Provide the [x, y] coordinate of the cell's center where the given text is located.  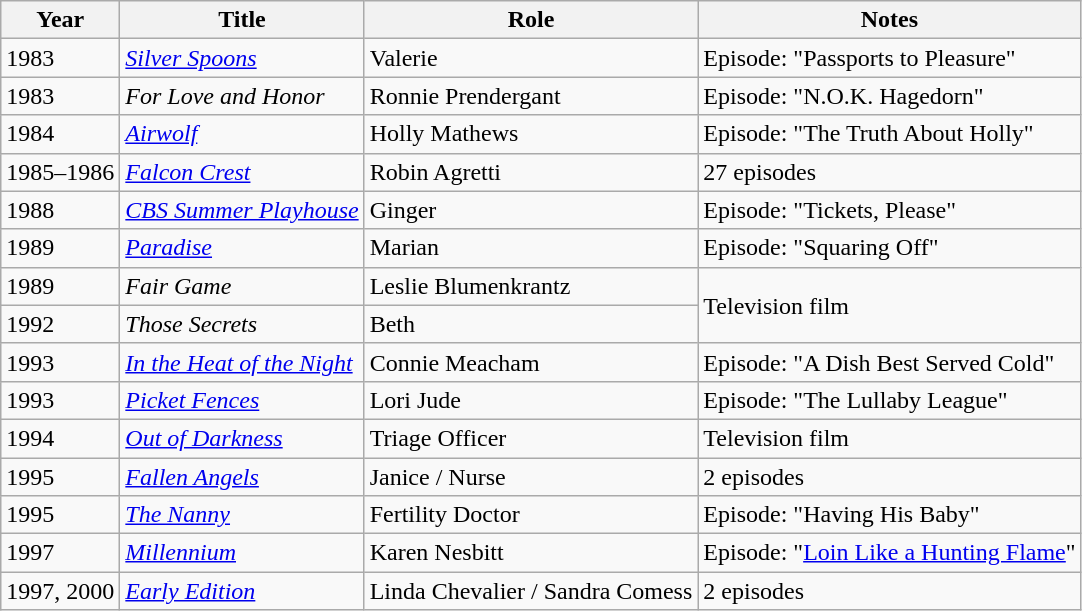
CBS Summer Playhouse [242, 210]
Fair Game [242, 286]
Marian [531, 248]
Episode: "Tickets, Please" [890, 210]
Episode: "The Lullaby League" [890, 400]
Lori Jude [531, 400]
Role [531, 20]
1997 [60, 553]
Airwolf [242, 134]
1984 [60, 134]
Episode: "N.O.K. Hagedorn" [890, 96]
Ginger [531, 210]
Connie Meacham [531, 362]
Beth [531, 324]
1994 [60, 438]
Karen Nesbitt [531, 553]
Holly Mathews [531, 134]
Ronnie Prendergant [531, 96]
Episode: "Having His Baby" [890, 515]
Picket Fences [242, 400]
Triage Officer [531, 438]
27 episodes [890, 172]
Notes [890, 20]
Falcon Crest [242, 172]
1992 [60, 324]
Episode: "A Dish Best Served Cold" [890, 362]
Janice / Nurse [531, 477]
Early Edition [242, 591]
Fertility Doctor [531, 515]
Out of Darkness [242, 438]
Those Secrets [242, 324]
The Nanny [242, 515]
1988 [60, 210]
Linda Chevalier / Sandra Comess [531, 591]
Leslie Blumenkrantz [531, 286]
Fallen Angels [242, 477]
Valerie [531, 58]
Silver Spoons [242, 58]
Episode: "Loin Like a Hunting Flame" [890, 553]
In the Heat of the Night [242, 362]
1997, 2000 [60, 591]
Year [60, 20]
Title [242, 20]
For Love and Honor [242, 96]
Episode: "Squaring Off" [890, 248]
Paradise [242, 248]
Episode: "The Truth About Holly" [890, 134]
Robin Agretti [531, 172]
1985–1986 [60, 172]
Episode: "Passports to Pleasure" [890, 58]
Millennium [242, 553]
